Scan for the cell matching the given text and deliver its (x, y) coordinate at center. 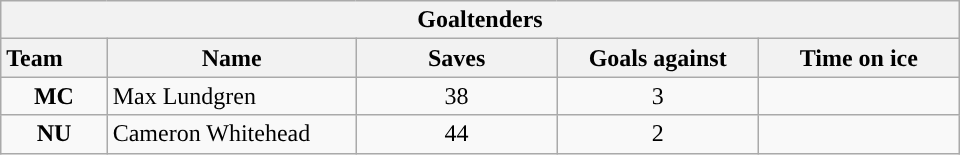
44 (456, 134)
Cameron Whitehead (232, 134)
MC (54, 96)
Goaltenders (480, 20)
Goals against (658, 58)
2 (658, 134)
Max Lundgren (232, 96)
3 (658, 96)
38 (456, 96)
Saves (456, 58)
NU (54, 134)
Name (232, 58)
Team (54, 58)
Time on ice (858, 58)
